Return the [x, y] coordinate for the center point of the cell that contains the specified text.  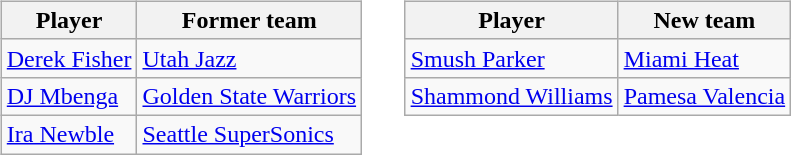
New team [704, 20]
Former team [250, 20]
Golden State Warriors [250, 96]
Seattle SuperSonics [250, 134]
Utah Jazz [250, 58]
DJ Mbenga [69, 96]
Miami Heat [704, 58]
Derek Fisher [69, 58]
Smush Parker [512, 58]
Pamesa Valencia [704, 96]
Shammond Williams [512, 96]
Ira Newble [69, 134]
